Search for the cell housing the specified text and yield its [X, Y] center coordinate. 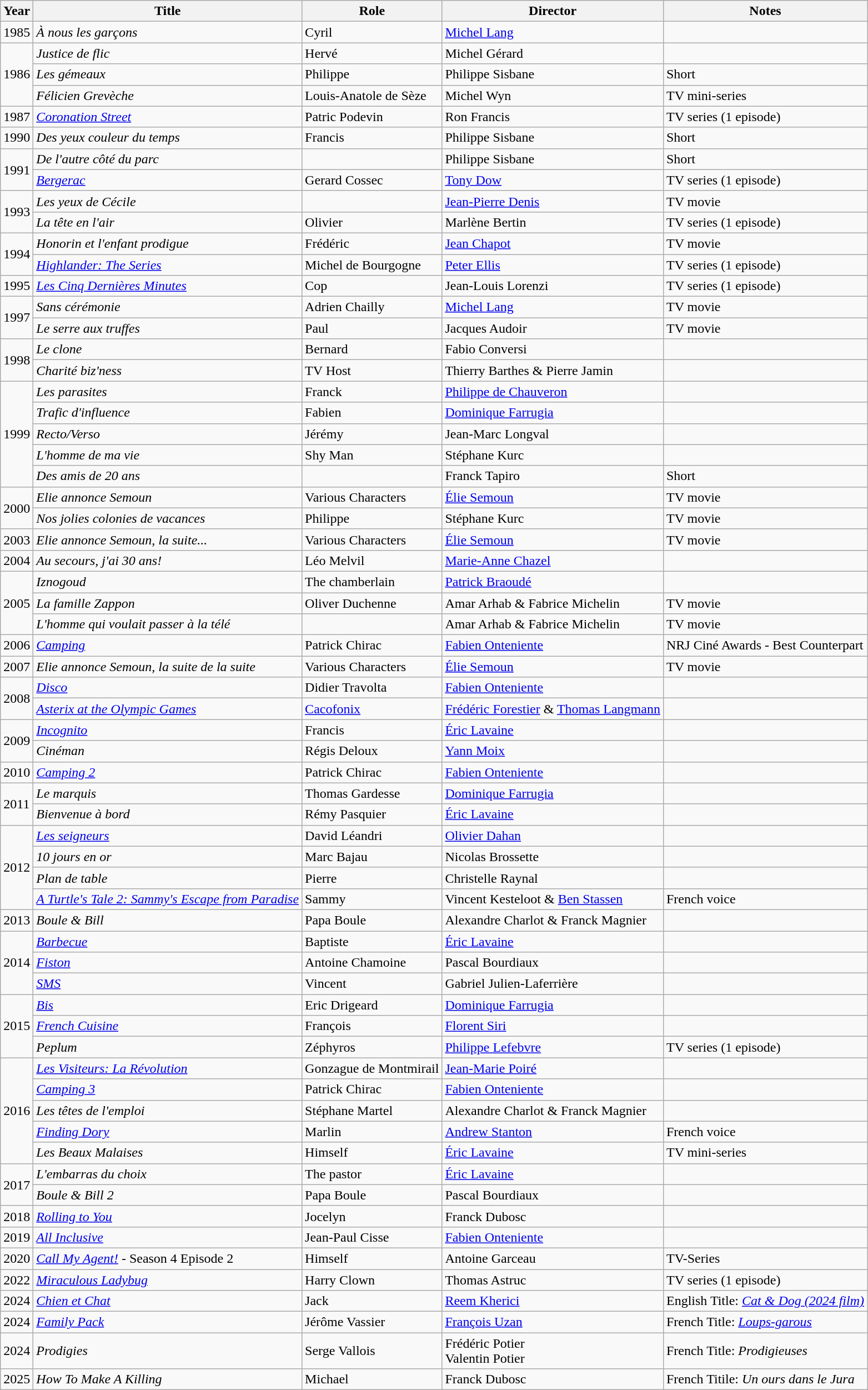
Boule & Bill [168, 920]
Léo Melvil [372, 561]
Jean-Marc Longval [553, 434]
2014 [17, 963]
Highlander: The Series [168, 265]
1986 [17, 74]
2009 [17, 741]
Justice de flic [168, 53]
Harry Clown [372, 1279]
Fabio Conversi [553, 349]
1990 [17, 138]
Family Pack [168, 1322]
Antoine Chamoine [372, 963]
2018 [17, 1216]
Camping 3 [168, 1089]
À nous les garçons [168, 32]
Patric Podevin [372, 117]
De l'autre côté du parc [168, 159]
Rémy Pasquier [372, 814]
Thomas Gardesse [372, 793]
Patrick Braoudé [553, 582]
Bienvenue à bord [168, 814]
L'homme de ma vie [168, 455]
Régis Deloux [372, 751]
Ron Francis [553, 117]
Philippe Lefebvre [553, 1047]
François Uzan [553, 1322]
Félicien Grevèche [168, 96]
Iznogoud [168, 582]
Michael [372, 1379]
Elie annonce Semoun [168, 497]
Jérôme Vassier [372, 1322]
Les seigneurs [168, 836]
1997 [17, 318]
Le marquis [168, 793]
Cyril [372, 32]
1999 [17, 434]
Jocelyn [372, 1216]
Didier Travolta [372, 688]
Jean-Pierre Denis [553, 201]
Role [372, 11]
2007 [17, 667]
Frédéric Forestier & Thomas Langmann [553, 709]
Oliver Duchenne [372, 603]
Zéphyros [372, 1047]
Peplum [168, 1047]
1998 [17, 360]
Marlin [372, 1132]
Prodigies [168, 1351]
Barbecue [168, 942]
Coronation Street [168, 117]
Asterix at the Olympic Games [168, 709]
A Turtle's Tale 2: Sammy's Escape from Paradise [168, 899]
Peter Ellis [553, 265]
How To Make A Killing [168, 1379]
Gerard Cossec [372, 180]
2008 [17, 698]
Plan de table [168, 878]
Vincent Kesteloot & Ben Stassen [553, 899]
Les gémeaux [168, 74]
Rolling to You [168, 1216]
Fiston [168, 963]
Jean-Paul Cisse [372, 1237]
Notes [765, 11]
2016 [17, 1111]
Nos jolies colonies de vacances [168, 518]
La tête en l'air [168, 222]
Frédéric PotierValentin Potier [553, 1351]
Le clone [168, 349]
Elie annonce Semoun, la suite de la suite [168, 667]
English Title: Cat & Dog (2024 film) [765, 1301]
Les yeux de Cécile [168, 201]
Marc Bajau [372, 857]
Les Visiteurs: La Révolution [168, 1068]
Reem Kherici [553, 1301]
Adrien Chailly [372, 307]
2003 [17, 539]
1993 [17, 212]
2011 [17, 804]
Les parasites [168, 392]
Les Cinq Dernières Minutes [168, 286]
Year [17, 11]
2025 [17, 1379]
Yann Moix [553, 751]
The pastor [372, 1174]
Cinéman [168, 751]
1995 [17, 286]
Camping 2 [168, 772]
1985 [17, 32]
Tony Dow [553, 180]
Elie annonce Semoun, la suite... [168, 539]
Jean-Marie Poiré [553, 1068]
French Cuisine [168, 1026]
The chamberlain [372, 582]
Andrew Stanton [553, 1132]
Michel de Bourgogne [372, 265]
Director [553, 11]
David Léandri [372, 836]
Les têtes de l'emploi [168, 1111]
Thierry Barthes & Pierre Jamin [553, 371]
Franck Tapiro [553, 476]
Nicolas Brossette [553, 857]
Jean-Louis Lorenzi [553, 286]
Eric Drigeard [372, 1005]
Les Beaux Malaises [168, 1153]
Franck [372, 392]
Chien et Chat [168, 1301]
2000 [17, 508]
Gabriel Julien-Laferrière [553, 984]
Cop [372, 286]
2013 [17, 920]
Bergerac [168, 180]
TV-Series [765, 1258]
Pierre [372, 878]
2004 [17, 561]
Florent Siri [553, 1026]
Le serre aux truffes [168, 328]
1994 [17, 254]
Olivier [372, 222]
Frédéric [372, 243]
Marlène Bertin [553, 222]
Philippe de Chauveron [553, 392]
Cacofonix [372, 709]
2010 [17, 772]
Vincent [372, 984]
La famille Zappon [168, 603]
2020 [17, 1258]
Disco [168, 688]
Hervé [372, 53]
Call My Agent! - Season 4 Episode 2 [168, 1258]
Miraculous Ladybug [168, 1279]
SMS [168, 984]
Michel Wyn [553, 96]
Christelle Raynal [553, 878]
Sans cérémonie [168, 307]
Serge Vallois [372, 1351]
Finding Dory [168, 1132]
Des yeux couleur du temps [168, 138]
Jacques Audoir [553, 328]
Marie-Anne Chazel [553, 561]
2019 [17, 1237]
All Inclusive [168, 1237]
Paul [372, 328]
François [372, 1026]
Sammy [372, 899]
Des amis de 20 ans [168, 476]
Shy Man [372, 455]
French Title: Prodigieuses [765, 1351]
L'homme qui voulait passer à la télé [168, 624]
Jean Chapot [553, 243]
10 jours en or [168, 857]
Boule & Bill 2 [168, 1195]
Honorin et l'enfant prodigue [168, 243]
Antoine Garceau [553, 1258]
Charité biz'ness [168, 371]
2015 [17, 1026]
2005 [17, 603]
Olivier Dahan [553, 836]
French Title: Loups-garous [765, 1322]
1991 [17, 169]
Title [168, 11]
Michel Gérard [553, 53]
Fabien [372, 413]
Baptiste [372, 942]
NRJ Ciné Awards - Best Counterpart [765, 646]
2012 [17, 867]
TV Host [372, 371]
Camping [168, 646]
Bis [168, 1005]
Gonzague de Montmirail [372, 1068]
Louis-Anatole de Sèze [372, 96]
Bernard [372, 349]
2006 [17, 646]
L'embarras du choix [168, 1174]
Incognito [168, 730]
Thomas Astruc [553, 1279]
2022 [17, 1279]
French Titile: Un ours dans le Jura [765, 1379]
2017 [17, 1184]
Au secours, j'ai 30 ans! [168, 561]
Jérémy [372, 434]
Stéphane Martel [372, 1111]
Trafic d'influence [168, 413]
Jack [372, 1301]
Recto/Verso [168, 434]
1987 [17, 117]
